Capture the cell that displays the provided text and extract its [X, Y] central coordinate. 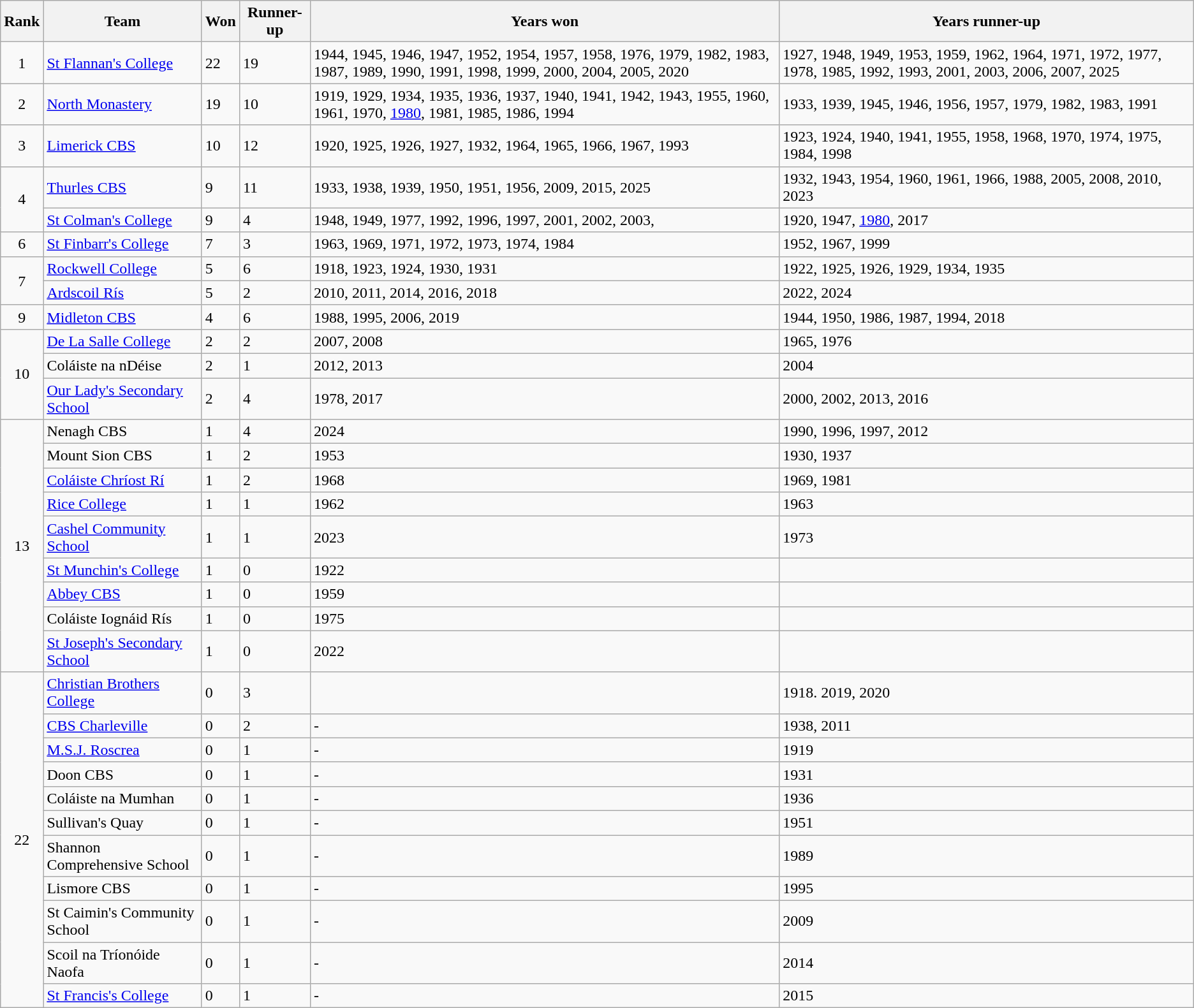
St Francis's College [122, 996]
1932, 1943, 1954, 1960, 1961, 1966, 1988, 2005, 2008, 2010, 2023 [987, 187]
Rockwell College [122, 268]
Scoil na Tríonóide Naofa [122, 963]
11 [274, 187]
St Joseph's Secondary School [122, 652]
Doon CBS [122, 774]
Cashel Community School [122, 537]
1918. 2019, 2020 [987, 692]
1975 [545, 618]
Shannon Comprehensive School [122, 856]
1989 [987, 856]
1923, 1924, 1940, 1941, 1955, 1958, 1968, 1970, 1974, 1975, 1984, 1998 [987, 145]
1978, 2017 [545, 398]
Coláiste na Mumhan [122, 798]
2000, 2002, 2013, 2016 [987, 398]
Christian Brothers College [122, 692]
1959 [545, 594]
Coláiste Iognáid Rís [122, 618]
Abbey CBS [122, 594]
St Caimin's Community School [122, 922]
North Monastery [122, 105]
1948, 1949, 1977, 1992, 1996, 1997, 2001, 2002, 2003, [545, 220]
1973 [987, 537]
1963, 1969, 1971, 1972, 1973, 1974, 1984 [545, 244]
Sullivan's Quay [122, 822]
1990, 1996, 1997, 2012 [987, 432]
2022, 2024 [987, 293]
2022 [545, 652]
1933, 1939, 1945, 1946, 1956, 1957, 1979, 1982, 1983, 1991 [987, 105]
1919, 1929, 1934, 1935, 1936, 1937, 1940, 1941, 1942, 1943, 1955, 1960, 1961, 1970, 1980, 1981, 1985, 1986, 1994 [545, 105]
1951 [987, 822]
De La Salle College [122, 341]
1922, 1925, 1926, 1929, 1934, 1935 [987, 268]
1936 [987, 798]
1930, 1937 [987, 456]
1931 [987, 774]
1938, 2011 [987, 726]
1933, 1938, 1939, 1950, 1951, 1956, 2009, 2015, 2025 [545, 187]
2024 [545, 432]
St Flannan's College [122, 62]
Coláiste na nDéise [122, 365]
Limerick CBS [122, 145]
1968 [545, 480]
1920, 1925, 1926, 1927, 1932, 1964, 1965, 1966, 1967, 1993 [545, 145]
Runner-up [274, 22]
1920, 1947, 1980, 2017 [987, 220]
Thurles CBS [122, 187]
2010, 2011, 2014, 2016, 2018 [545, 293]
Midleton CBS [122, 317]
Ardscoil Rís [122, 293]
St Munchin's College [122, 570]
1963 [987, 504]
1922 [545, 570]
Nenagh CBS [122, 432]
2014 [987, 963]
St Finbarr's College [122, 244]
2004 [987, 365]
2012, 2013 [545, 365]
1953 [545, 456]
St Colman's College [122, 220]
2009 [987, 922]
Won [221, 22]
1962 [545, 504]
1952, 1967, 1999 [987, 244]
M.S.J. Roscrea [122, 750]
1918, 1923, 1924, 1930, 1931 [545, 268]
2023 [545, 537]
Team [122, 22]
1969, 1981 [987, 480]
CBS Charleville [122, 726]
Years won [545, 22]
1944, 1945, 1946, 1947, 1952, 1954, 1957, 1958, 1976, 1979, 1982, 1983, 1987, 1989, 1990, 1991, 1998, 1999, 2000, 2004, 2005, 2020 [545, 62]
2007, 2008 [545, 341]
Rank [22, 22]
2015 [987, 996]
Years runner-up [987, 22]
1919 [987, 750]
Rice College [122, 504]
13 [22, 546]
Lismore CBS [122, 889]
12 [274, 145]
1995 [987, 889]
1965, 1976 [987, 341]
Mount Sion CBS [122, 456]
Our Lady's Secondary School [122, 398]
Coláiste Chríost Rí [122, 480]
1944, 1950, 1986, 1987, 1994, 2018 [987, 317]
1988, 1995, 2006, 2019 [545, 317]
1927, 1948, 1949, 1953, 1959, 1962, 1964, 1971, 1972, 1977, 1978, 1985, 1992, 1993, 2001, 2003, 2006, 2007, 2025 [987, 62]
